Return the (x, y) coordinate for the center point of the cell that contains the specified text.  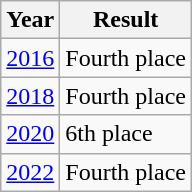
Year (30, 20)
6th place (126, 134)
2022 (30, 172)
2016 (30, 58)
Result (126, 20)
2018 (30, 96)
2020 (30, 134)
